Detect which cell encompasses the target text, then output its (x, y) center coordinate. 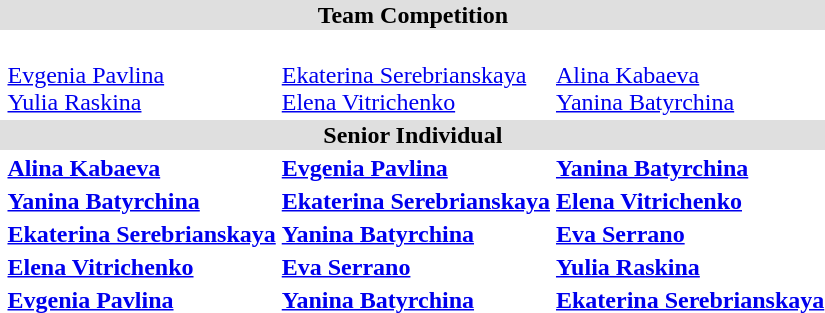
Alina KabaevaYanina Batyrchina (690, 75)
Alina Kabaeva (142, 168)
Yulia Raskina (690, 267)
Evgenia PavlinaYulia Raskina (142, 75)
Ekaterina SerebrianskayaElena Vitrichenko (416, 75)
Evgenia Pavlina (416, 168)
